Pinpoint the cell where the given text exists, returning its [x, y] midpoint coordinate. 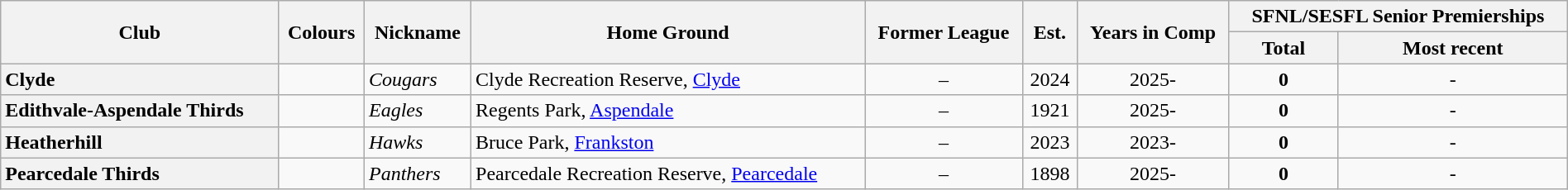
Est. [1049, 32]
2023- [1153, 142]
2024 [1049, 79]
Cougars [417, 79]
Pearcedale Recreation Reserve, Pearcedale [668, 173]
Total [1284, 48]
Home Ground [668, 32]
Heatherhill [140, 142]
1921 [1049, 111]
Panthers [417, 173]
Eagles [417, 111]
Most recent [1452, 48]
Club [140, 32]
Bruce Park, Frankston [668, 142]
Former League [944, 32]
Pearcedale Thirds [140, 173]
SFNL/SESFL Senior Premierships [1398, 17]
Nickname [417, 32]
Years in Comp [1153, 32]
Clyde Recreation Reserve, Clyde [668, 79]
Edithvale-Aspendale Thirds [140, 111]
Clyde [140, 79]
Regents Park, Aspendale [668, 111]
1898 [1049, 173]
2023 [1049, 142]
Hawks [417, 142]
Colours [322, 32]
